Capture the cell that displays the provided text and extract its [x, y] central coordinate. 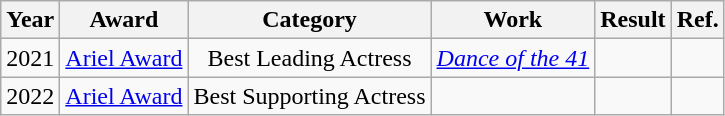
Best Leading Actress [310, 58]
Year [30, 20]
Category [310, 20]
Best Supporting Actress [310, 96]
2022 [30, 96]
Work [513, 20]
Award [124, 20]
Result [633, 20]
2021 [30, 58]
Dance of the 41 [513, 58]
Ref. [698, 20]
